Return the (x, y) coordinate for the center point of the cell that contains the specified text.  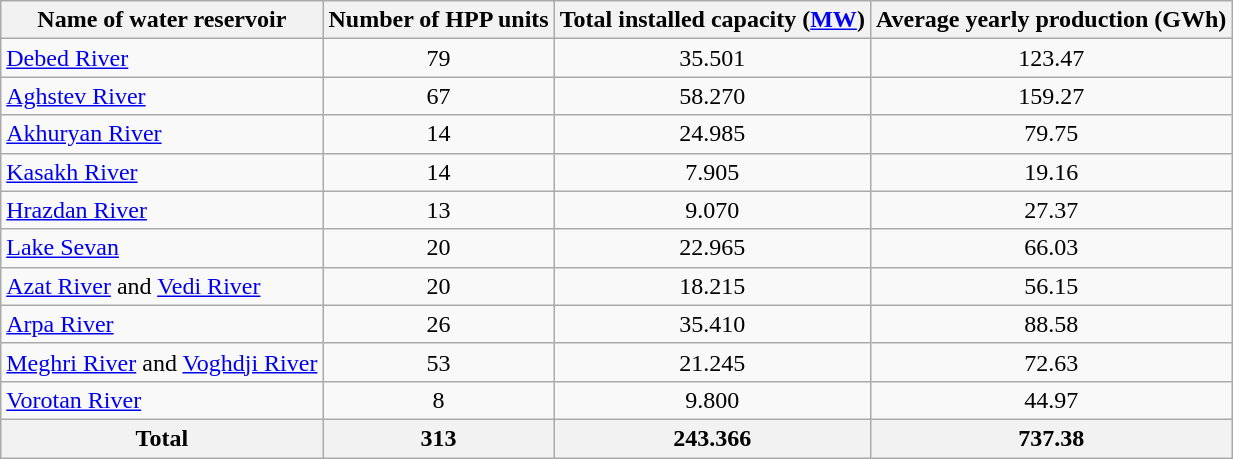
53 (438, 362)
Name of water reservoir (162, 20)
72.63 (1050, 362)
24.985 (712, 134)
Debed River (162, 58)
Number of HPP units (438, 20)
Akhuryan River (162, 134)
35.410 (712, 324)
88.58 (1050, 324)
18.215 (712, 286)
27.37 (1050, 210)
26 (438, 324)
313 (438, 438)
Hrazdan River (162, 210)
44.97 (1050, 400)
21.245 (712, 362)
Meghri River and Voghdji River (162, 362)
19.16 (1050, 172)
123.47 (1050, 58)
67 (438, 96)
58.270 (712, 96)
79 (438, 58)
Average yearly production (GWh) (1050, 20)
Aghstev River (162, 96)
Total installed capacity (MW) (712, 20)
56.15 (1050, 286)
9.070 (712, 210)
Arpa River (162, 324)
8 (438, 400)
Total (162, 438)
243.366 (712, 438)
159.27 (1050, 96)
Vorotan River (162, 400)
Lake Sevan (162, 248)
13 (438, 210)
737.38 (1050, 438)
35.501 (712, 58)
22.965 (712, 248)
Kasakh River (162, 172)
79.75 (1050, 134)
9.800 (712, 400)
7.905 (712, 172)
66.03 (1050, 248)
Azat River and Vedi River (162, 286)
